Search for the cell housing the specified text and yield its (x, y) center coordinate. 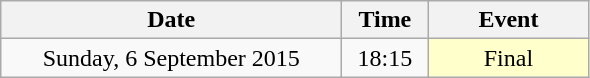
18:15 (385, 58)
Final (508, 58)
Date (172, 20)
Event (508, 20)
Sunday, 6 September 2015 (172, 58)
Time (385, 20)
